Determine the (x, y) coordinate at the center of the cell enclosing the given text.  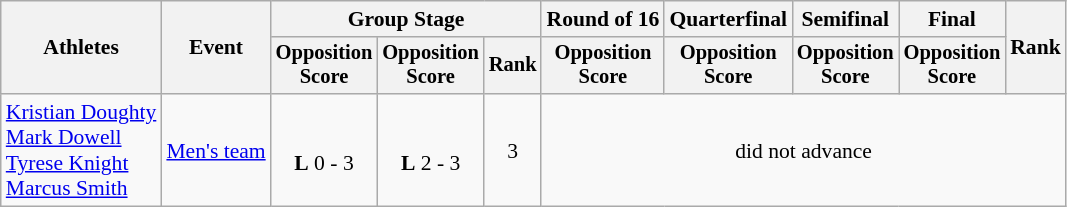
Final (952, 19)
Athletes (82, 48)
3 (513, 150)
Semifinal (846, 19)
L 0 - 3 (324, 150)
Round of 16 (602, 19)
L 2 - 3 (430, 150)
Men's team (216, 150)
Event (216, 48)
did not advance (803, 150)
Group Stage (406, 19)
Kristian DoughtyMark DowellTyrese KnightMarcus Smith (82, 150)
Quarterfinal (728, 19)
